Scan for the cell matching the given text and deliver its (X, Y) coordinate at center. 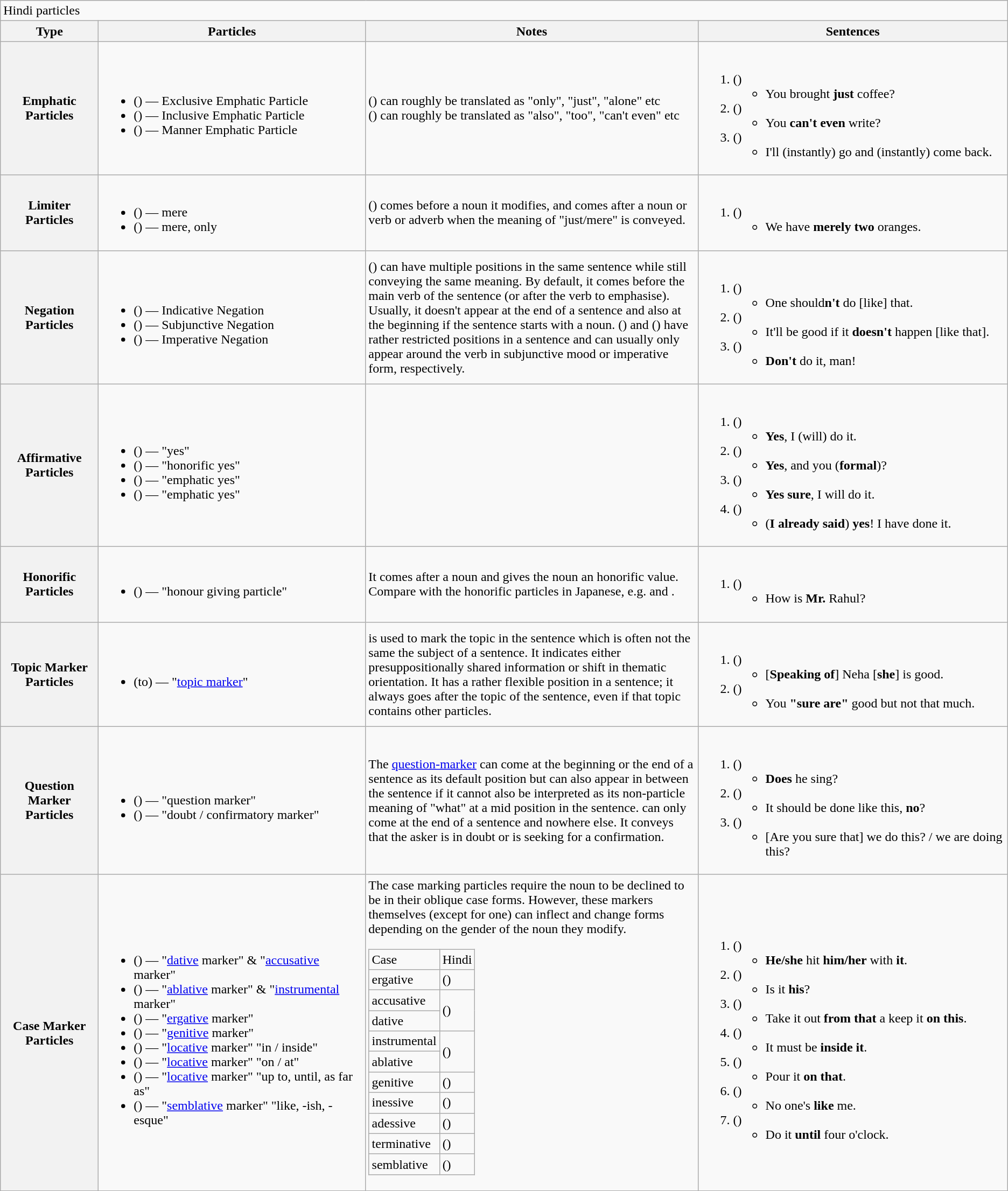
Topic MarkerParticles (50, 674)
accusative (404, 1000)
()We have merely two oranges. (853, 213)
It comes after a noun and gives the noun an honorific value.Compare with the honorific particles in Japanese, e.g. and . (532, 584)
Particles (232, 31)
genitive (404, 1082)
Case MarkerParticles (50, 1033)
() — "yes" () — "honorific yes" () — "emphatic yes" () — "emphatic yes" (232, 465)
()[Speaking of] Neha [she] is good. ()You "sure are" good but not that much. (853, 674)
instrumental (404, 1041)
AffirmativeParticles (50, 465)
()You brought just coffee? ()You can't even write? ()I'll (instantly) go and (instantly) come back. (853, 108)
terminative (404, 1144)
() can roughly be translated as "only", "just", "alone" etc () can roughly be translated as "also", "too", "can't even" etc (532, 108)
Type (50, 31)
NegationParticles (50, 317)
Notes (532, 31)
() — Exclusive Emphatic Particle () — Inclusive Emphatic Particle () — Manner Emphatic Particle (232, 108)
EmphaticParticles (50, 108)
()One shouldn't do [like] that. ()It'll be good if it doesn't happen [like that]. ()Don't do it, man! (853, 317)
LimiterParticles (50, 213)
()Does he sing? ()It should be done like this, no? ()[Are you sure that] we do this? / we are doing this? (853, 800)
adessive (404, 1123)
Hindi (457, 959)
() comes before a noun it modifies, and comes after a noun or verb or adverb when the meaning of "just/mere" is conveyed. (532, 213)
Sentences (853, 31)
semblative (404, 1164)
Question MarkerParticles (50, 800)
()How is Mr. Rahul? (853, 584)
()Yes, I (will) do it. ()Yes, and you (formal)? ()Yes sure, I will do it. ()(I already said) yes! I have done it. (853, 465)
HonorificParticles (50, 584)
dative (404, 1021)
ablative (404, 1062)
() — mere () — mere, only (232, 213)
ergative (404, 980)
() — "honour giving particle" (232, 584)
Case (404, 959)
Hindi particles (504, 11)
inessive (404, 1103)
(to) — "topic marker" (232, 674)
() — "question marker" () — "doubt / confirmatory marker" (232, 800)
() — Indicative Negation () — Subjunctive Negation () — Imperative Negation (232, 317)
